Return the (X, Y) coordinate for the center point of the cell that contains the specified text.  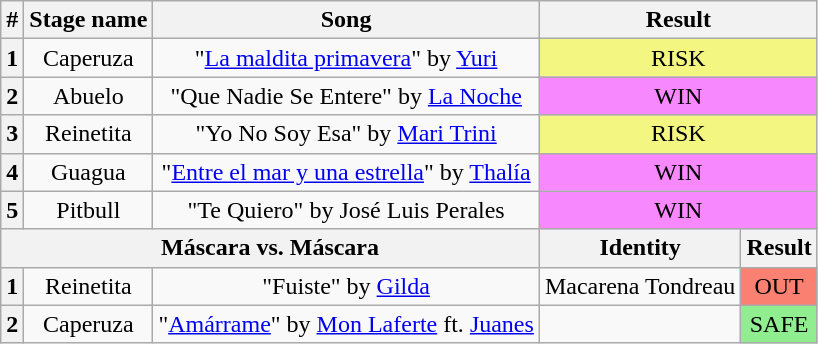
"La maldita primavera" by Yuri (346, 58)
"Yo No Soy Esa" by Mari Trini (346, 134)
Stage name (88, 20)
OUT (779, 286)
Macarena Tondreau (640, 286)
# (12, 20)
"Amárrame" by Mon Laferte ft. Juanes (346, 324)
Guagua (88, 172)
3 (12, 134)
"Fuiste" by Gilda (346, 286)
Song (346, 20)
"Que Nadie Se Entere" by La Noche (346, 96)
SAFE (779, 324)
Pitbull (88, 210)
4 (12, 172)
5 (12, 210)
Abuelo (88, 96)
Máscara vs. Máscara (270, 248)
"Entre el mar y una estrella" by Thalía (346, 172)
Identity (640, 248)
"Te Quiero" by José Luis Perales (346, 210)
